Locate the cell with the specified text and output its (x, y) center coordinate. 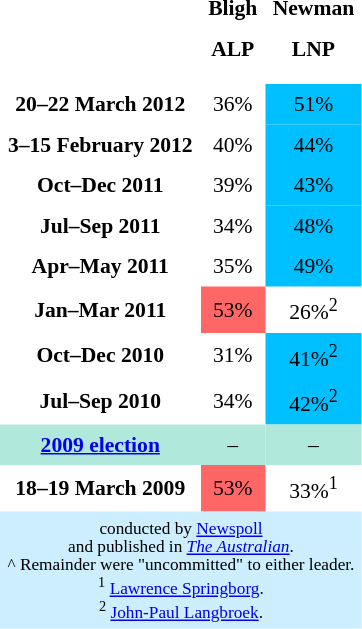
49% (314, 266)
LNP (314, 48)
39% (233, 185)
Apr–May 2011 (100, 266)
ALP (233, 48)
Jan–Mar 2011 (100, 309)
41%2 (314, 355)
Oct–Dec 2010 (100, 355)
Jul–Sep 2010 (100, 402)
44% (314, 144)
3–15 February 2012 (100, 144)
36% (233, 104)
18–19 March 2009 (100, 488)
31% (233, 355)
2009 election (100, 445)
Oct–Dec 2011 (100, 185)
35% (233, 266)
Jul–Sep 2011 (100, 225)
conducted by Newspolland published in The Australian.^ Remainder were "uncommitted" to either leader.1 Lawrence Springborg.2 John-Paul Langbroek. (181, 569)
33%1 (314, 488)
43% (314, 185)
40% (233, 144)
48% (314, 225)
51% (314, 104)
26%2 (314, 309)
42%2 (314, 402)
20–22 March 2012 (100, 104)
